Return [x, y] of the center of cell containing provided text 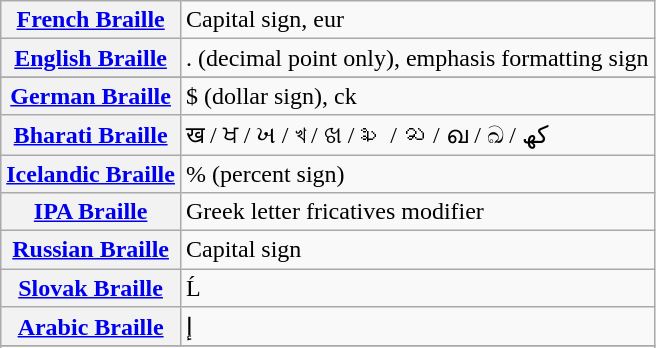
Capital sign [417, 250]
Russian Braille [91, 250]
Bharati Braille [91, 135]
Greek letter fricatives modifier [417, 212]
% (percent sign) [417, 173]
إ [417, 327]
IPA Braille [91, 212]
ख / ਖ / ખ / খ / ଖ / ఖ / ಖ / ഖ / ඛ / کھ ‎ [417, 135]
Capital sign, eur [417, 20]
Icelandic Braille [91, 173]
Ĺ [417, 288]
French Braille [91, 20]
Slovak Braille [91, 288]
Arabic Braille [91, 327]
$ (dollar sign), ck [417, 96]
German Braille [91, 96]
English Braille [91, 58]
. (decimal point only), emphasis formatting sign [417, 58]
